Determine the [X, Y] coordinate at the center of the cell enclosing the given text.  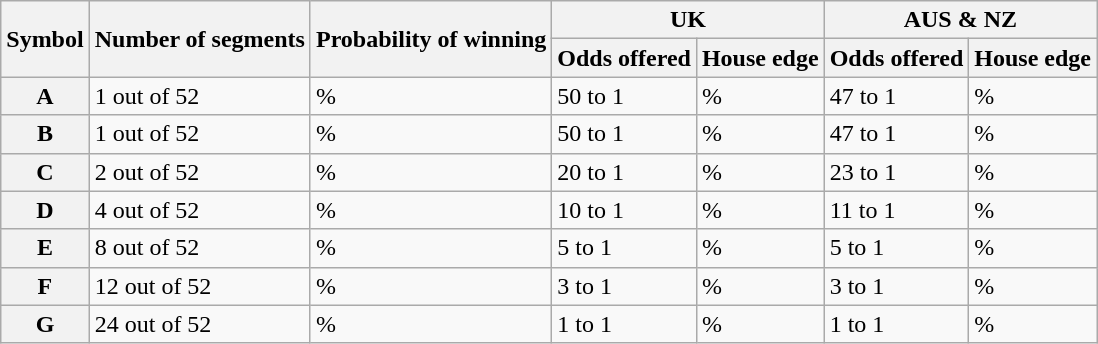
Probability of winning [430, 39]
D [45, 210]
12 out of 52 [200, 286]
8 out of 52 [200, 248]
E [45, 248]
UK [688, 20]
24 out of 52 [200, 324]
20 to 1 [624, 172]
2 out of 52 [200, 172]
23 to 1 [896, 172]
F [45, 286]
10 to 1 [624, 210]
4 out of 52 [200, 210]
11 to 1 [896, 210]
A [45, 96]
Number of segments [200, 39]
C [45, 172]
Symbol [45, 39]
AUS & NZ [960, 20]
G [45, 324]
B [45, 134]
